Scan for the cell matching the given text and deliver its (X, Y) coordinate at center. 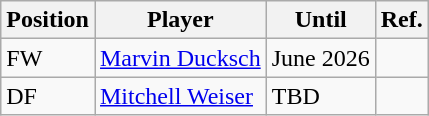
Marvin Ducksch (180, 58)
June 2026 (320, 58)
Ref. (402, 20)
Mitchell Weiser (180, 96)
Until (320, 20)
FW (48, 58)
TBD (320, 96)
Position (48, 20)
DF (48, 96)
Player (180, 20)
